From the cell containing the given text, extract its center point as [x, y] coordinate. 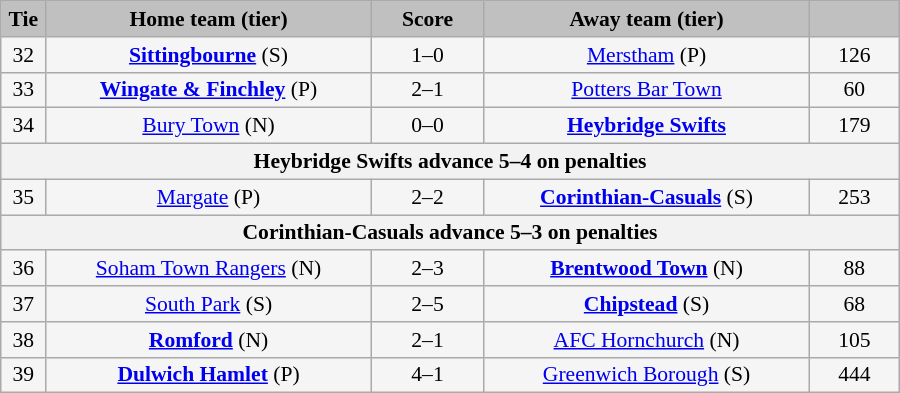
105 [854, 340]
4–1 [427, 375]
Merstham (P) [647, 55]
Tie [24, 19]
2–5 [427, 304]
34 [24, 126]
Away team (tier) [647, 19]
37 [24, 304]
Sittingbourne (S) [209, 55]
38 [24, 340]
33 [24, 90]
Score [427, 19]
126 [854, 55]
39 [24, 375]
88 [854, 269]
Heybridge Swifts [647, 126]
1–0 [427, 55]
35 [24, 197]
179 [854, 126]
Soham Town Rangers (N) [209, 269]
Margate (P) [209, 197]
Wingate & Finchley (P) [209, 90]
Bury Town (N) [209, 126]
2–2 [427, 197]
0–0 [427, 126]
Corinthian-Casuals advance 5–3 on penalties [450, 233]
Greenwich Borough (S) [647, 375]
2–3 [427, 269]
Corinthian-Casuals (S) [647, 197]
Romford (N) [209, 340]
36 [24, 269]
32 [24, 55]
Heybridge Swifts advance 5–4 on penalties [450, 162]
AFC Hornchurch (N) [647, 340]
253 [854, 197]
Dulwich Hamlet (P) [209, 375]
Brentwood Town (N) [647, 269]
444 [854, 375]
South Park (S) [209, 304]
68 [854, 304]
Chipstead (S) [647, 304]
Potters Bar Town [647, 90]
Home team (tier) [209, 19]
60 [854, 90]
